Search for the cell housing the specified text and yield its [X, Y] center coordinate. 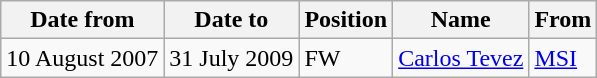
From [563, 20]
Date to [232, 20]
MSI [563, 58]
Name [461, 20]
Date from [82, 20]
FW [346, 58]
Position [346, 20]
Carlos Tevez [461, 58]
31 July 2009 [232, 58]
10 August 2007 [82, 58]
